Locate the cell with the specified text and output its [X, Y] center coordinate. 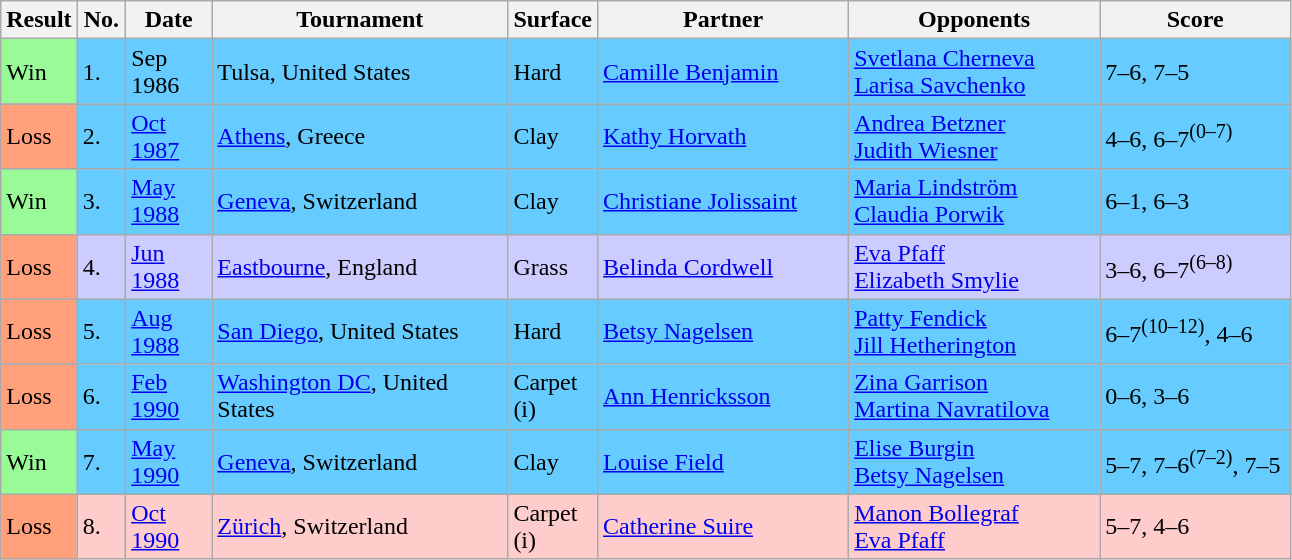
Manon Bollegraf Eva Pfaff [974, 526]
Christiane Jolissaint [724, 202]
Kathy Horvath [724, 136]
Feb 1990 [169, 396]
Sep 1986 [169, 72]
1. [102, 72]
Score [1196, 20]
Andrea Betzner Judith Wiesner [974, 136]
6. [102, 396]
3. [102, 202]
Opponents [974, 20]
Belinda Cordwell [724, 266]
Tournament [360, 20]
Oct 1987 [169, 136]
San Diego, United States [360, 332]
2. [102, 136]
5–7, 4–6 [1196, 526]
Patty Fendick Jill Hetherington [974, 332]
4–6, 6–7(0–7) [1196, 136]
Ann Henricksson [724, 396]
7. [102, 462]
6–1, 6–3 [1196, 202]
7–6, 7–5 [1196, 72]
Svetlana Cherneva Larisa Savchenko [974, 72]
Partner [724, 20]
Betsy Nagelsen [724, 332]
Zina Garrison Martina Navratilova [974, 396]
Date [169, 20]
No. [102, 20]
May 1990 [169, 462]
Louise Field [724, 462]
6–7(10–12), 4–6 [1196, 332]
Athens, Greece [360, 136]
Eva Pfaff Elizabeth Smylie [974, 266]
Catherine Suire [724, 526]
Jun 1988 [169, 266]
May 1988 [169, 202]
4. [102, 266]
Oct 1990 [169, 526]
Result [39, 20]
5–7, 7–6(7–2), 7–5 [1196, 462]
0–6, 3–6 [1196, 396]
Aug 1988 [169, 332]
Tulsa, United States [360, 72]
Maria Lindström Claudia Porwik [974, 202]
Zürich, Switzerland [360, 526]
Elise Burgin Betsy Nagelsen [974, 462]
Grass [553, 266]
3–6, 6–7(6–8) [1196, 266]
Eastbourne, England [360, 266]
8. [102, 526]
Surface [553, 20]
5. [102, 332]
Camille Benjamin [724, 72]
Washington DC, United States [360, 396]
